Locate the cell with the specified text and output its (x, y) center coordinate. 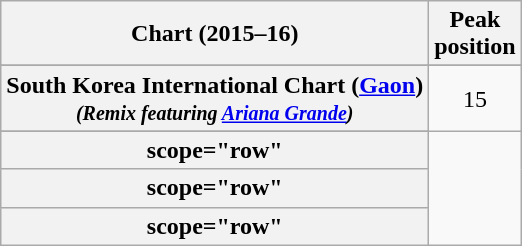
15 (475, 98)
Chart (2015–16) (215, 34)
South Korea International Chart (Gaon)(Remix featuring Ariana Grande) (215, 98)
Peakposition (475, 34)
